Determine the (X, Y) coordinate at the center of the cell enclosing the given text.  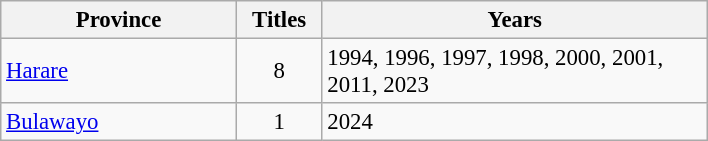
Harare (119, 72)
1 (279, 122)
Titles (279, 20)
1994, 1996, 1997, 1998, 2000, 2001, 2011, 2023 (515, 72)
Province (119, 20)
8 (279, 72)
Years (515, 20)
2024 (515, 122)
Bulawayo (119, 122)
